Identify which cell holds the provided text, then report its [x, y] central coordinate. 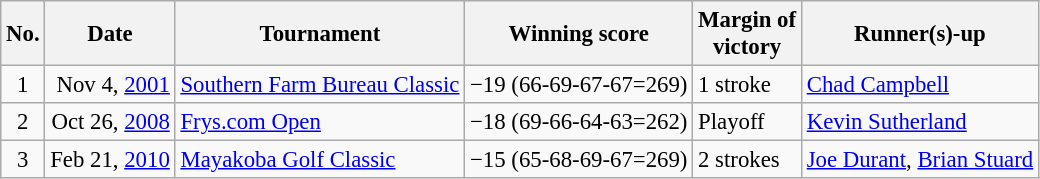
Tournament [320, 34]
1 [23, 85]
Playoff [748, 122]
−15 (65-68-69-67=269) [579, 160]
3 [23, 160]
Oct 26, 2008 [110, 122]
Margin ofvictory [748, 34]
Nov 4, 2001 [110, 85]
Date [110, 34]
Runner(s)-up [920, 34]
Southern Farm Bureau Classic [320, 85]
Joe Durant, Brian Stuard [920, 160]
1 stroke [748, 85]
Kevin Sutherland [920, 122]
2 [23, 122]
−19 (66-69-67-67=269) [579, 85]
No. [23, 34]
Frys.com Open [320, 122]
Feb 21, 2010 [110, 160]
−18 (69-66-64-63=262) [579, 122]
Chad Campbell [920, 85]
2 strokes [748, 160]
Mayakoba Golf Classic [320, 160]
Winning score [579, 34]
